Extract the [X, Y] coordinate from the center of the cell holding the provided text.  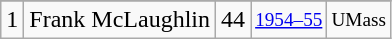
1 [12, 20]
UMass [359, 20]
Frank McLaughlin [120, 20]
44 [234, 20]
1954–55 [289, 20]
